Pinpoint the cell where the given text exists, returning its (x, y) midpoint coordinate. 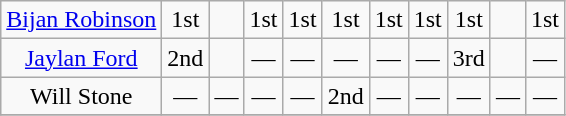
Jaylan Ford (82, 58)
Bijan Robinson (82, 20)
3rd (468, 58)
Will Stone (82, 96)
